For the text-containing cell, return its midpoint in [x, y] coordinate format. 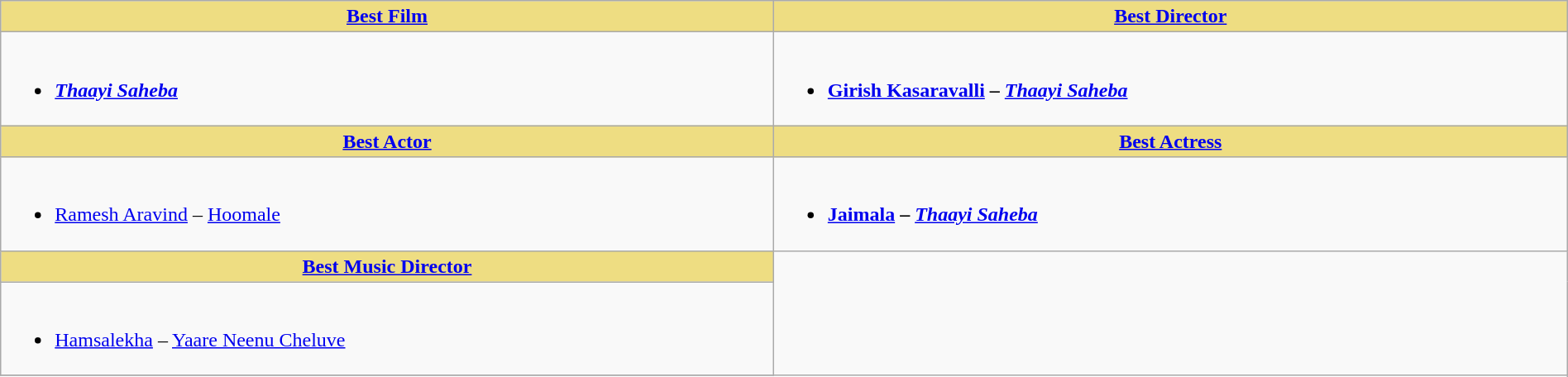
Jaimala – Thaayi Saheba [1170, 203]
Girish Kasaravalli – Thaayi Saheba [1170, 79]
Best Actor [387, 141]
Thaayi Saheba [387, 79]
Best Director [1170, 17]
Best Film [387, 17]
Best Music Director [387, 266]
Ramesh Aravind – Hoomale [387, 203]
Hamsalekha – Yaare Neenu Cheluve [387, 329]
Best Actress [1170, 141]
